Search for the cell housing the specified text and yield its [x, y] center coordinate. 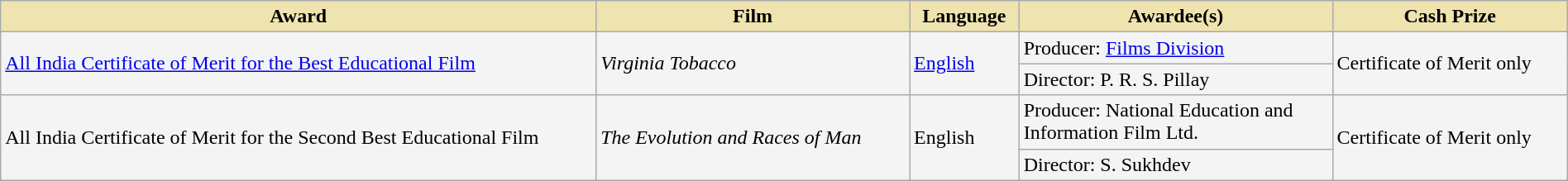
Awardee(s) [1176, 17]
All India Certificate of Merit for the Second Best Educational Film [299, 137]
Award [299, 17]
Producer: National Education and Information Film Ltd. [1176, 122]
Virginia Tobacco [753, 64]
Language [964, 17]
Film [753, 17]
All India Certificate of Merit for the Best Educational Film [299, 64]
The Evolution and Races of Man [753, 137]
Director: S. Sukhdev [1176, 164]
Director: P. R. S. Pillay [1176, 79]
Cash Prize [1450, 17]
Producer: Films Division [1176, 48]
